Search for the cell housing the specified text and yield its (X, Y) center coordinate. 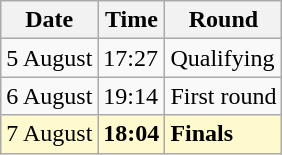
5 August (50, 58)
Qualifying (224, 58)
Round (224, 20)
6 August (50, 96)
Time (132, 20)
7 August (50, 134)
Finals (224, 134)
Date (50, 20)
19:14 (132, 96)
17:27 (132, 58)
18:04 (132, 134)
First round (224, 96)
